Find where the given text appears and provide that cell's center as [X, Y] coordinate. 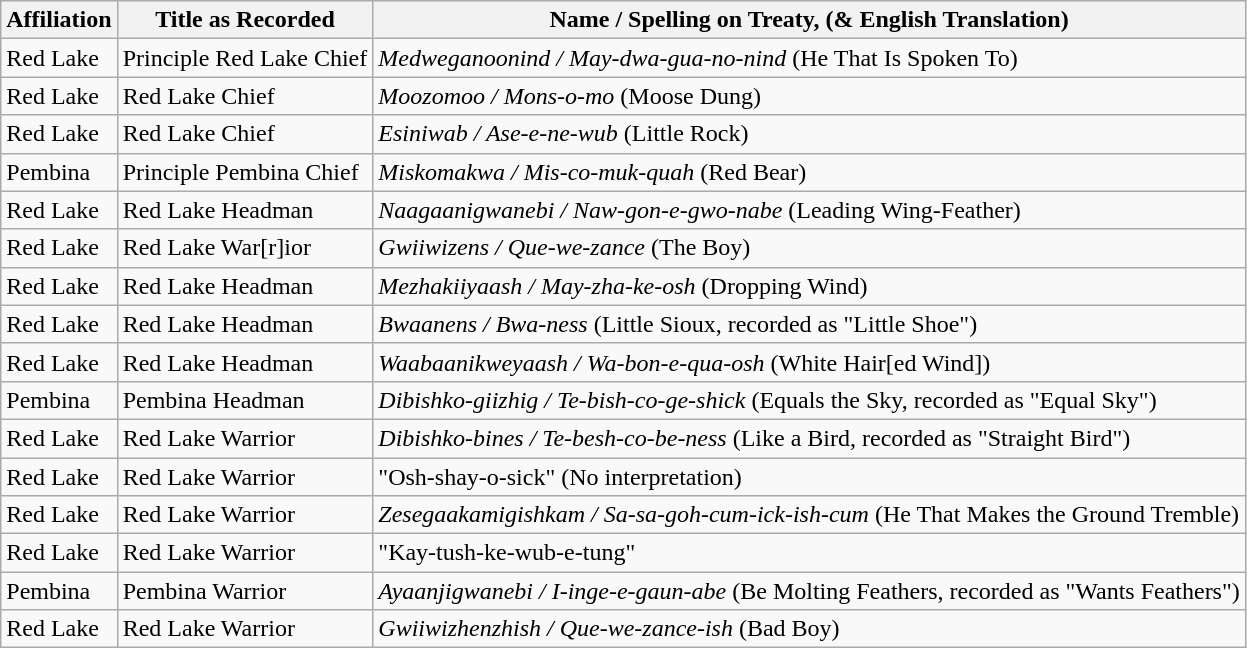
Ayaanjigwanebi / I-inge-e-gaun-abe (Be Molting Feathers, recorded as "Wants Feathers") [809, 591]
Esiniwab / Ase-e-ne-wub (Little Rock) [809, 134]
Naagaanigwanebi / Naw-gon-e-gwo-nabe (Leading Wing-Feather) [809, 210]
Principle Pembina Chief [245, 172]
Waabaanikweyaash / Wa-bon-e-qua-osh (White Hair[ed Wind]) [809, 362]
Dibishko-bines / Te-besh-co-be-ness (Like a Bird, recorded as "Straight Bird") [809, 438]
Title as Recorded [245, 20]
Gwiiwizhenzhish / Que-we-zance-ish (Bad Boy) [809, 629]
Name / Spelling on Treaty, (& English Translation) [809, 20]
Zesegaakamigishkam / Sa-sa-goh-cum-ick-ish-cum (He That Makes the Ground Tremble) [809, 515]
Bwaanens / Bwa-ness (Little Sioux, recorded as "Little Shoe") [809, 324]
"Osh-shay-o-sick" (No interpretation) [809, 477]
Pembina Headman [245, 400]
Gwiiwizens / Que-we-zance (The Boy) [809, 248]
Pembina Warrior [245, 591]
Red Lake War[r]ior [245, 248]
Miskomakwa / Mis-co-muk-quah (Red Bear) [809, 172]
Moozomoo / Mons-o-mo (Moose Dung) [809, 96]
Principle Red Lake Chief [245, 58]
Dibishko-giizhig / Te-bish-co-ge-shick (Equals the Sky, recorded as "Equal Sky") [809, 400]
Medweganoonind / May-dwa-gua-no-nind (He That Is Spoken To) [809, 58]
Affiliation [59, 20]
Mezhakiiyaash / May-zha-ke-osh (Dropping Wind) [809, 286]
"Kay-tush-ke-wub-e-tung" [809, 553]
